Pinpoint the cell where the given text exists, returning its [x, y] midpoint coordinate. 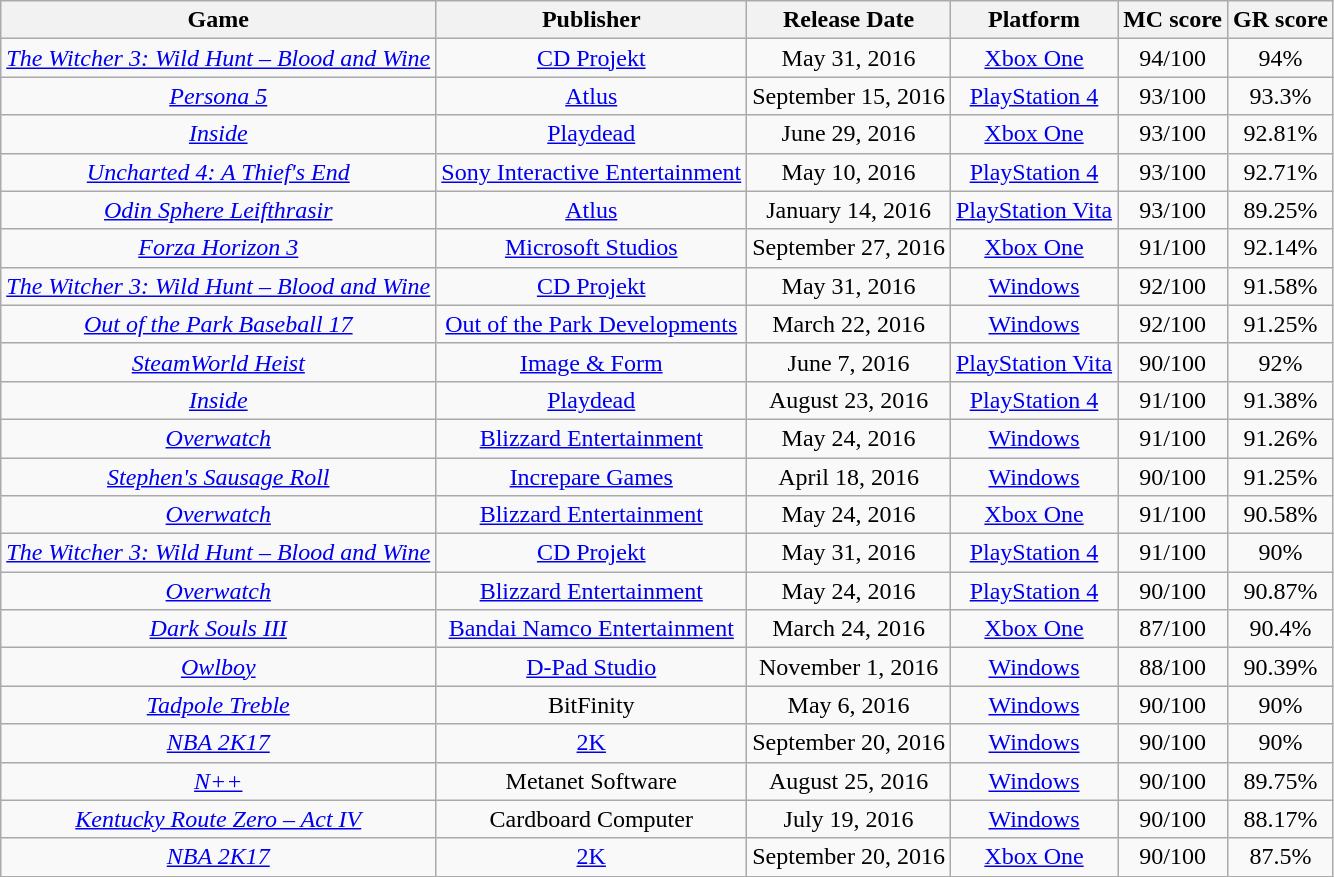
87/100 [1173, 629]
March 22, 2016 [849, 324]
90.4% [1281, 629]
Publisher [592, 20]
Microsoft Studios [592, 248]
September 27, 2016 [849, 248]
N++ [218, 781]
92.14% [1281, 248]
89.25% [1281, 210]
92% [1281, 362]
87.5% [1281, 857]
MC score [1173, 20]
July 19, 2016 [849, 819]
Sony Interactive Entertainment [592, 172]
Image & Form [592, 362]
93.3% [1281, 96]
January 14, 2016 [849, 210]
94/100 [1173, 58]
91.58% [1281, 286]
Uncharted 4: A Thief's End [218, 172]
May 6, 2016 [849, 705]
92.81% [1281, 134]
Odin Sphere Leifthrasir [218, 210]
92.71% [1281, 172]
Platform [1034, 20]
April 18, 2016 [849, 477]
Bandai Namco Entertainment [592, 629]
Increpare Games [592, 477]
88.17% [1281, 819]
89.75% [1281, 781]
Stephen's Sausage Roll [218, 477]
May 10, 2016 [849, 172]
Cardboard Computer [592, 819]
June 7, 2016 [849, 362]
Tadpole Treble [218, 705]
GR score [1281, 20]
BitFinity [592, 705]
August 23, 2016 [849, 400]
D-Pad Studio [592, 667]
91.26% [1281, 438]
94% [1281, 58]
Owlboy [218, 667]
Metanet Software [592, 781]
Out of the Park Developments [592, 324]
90.58% [1281, 515]
Release Date [849, 20]
88/100 [1173, 667]
Dark Souls III [218, 629]
90.87% [1281, 591]
SteamWorld Heist [218, 362]
Out of the Park Baseball 17 [218, 324]
Game [218, 20]
March 24, 2016 [849, 629]
Persona 5 [218, 96]
August 25, 2016 [849, 781]
September 15, 2016 [849, 96]
June 29, 2016 [849, 134]
Forza Horizon 3 [218, 248]
Kentucky Route Zero – Act IV [218, 819]
90.39% [1281, 667]
91.38% [1281, 400]
November 1, 2016 [849, 667]
